Output the (x, y) coordinate of the center of the cell containing the given text.  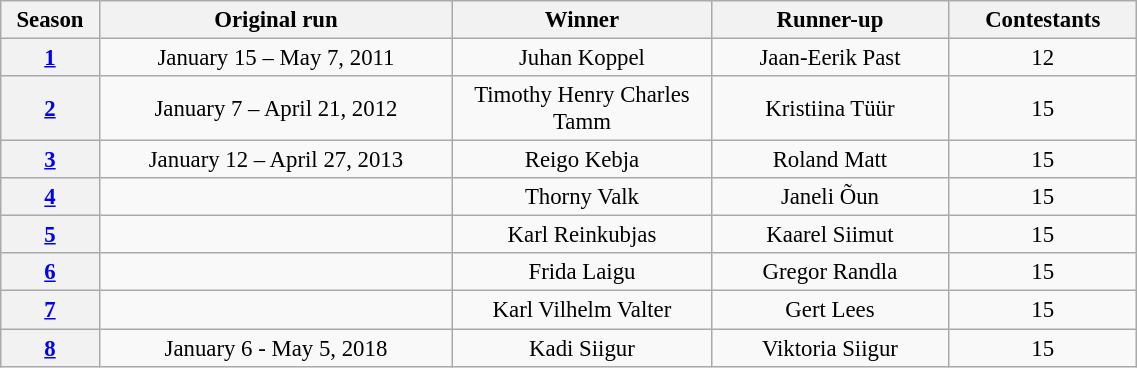
Viktoria Siigur (830, 348)
6 (50, 273)
Karl Reinkubjas (582, 235)
January 15 – May 7, 2011 (276, 58)
Janeli Õun (830, 197)
Gregor Randla (830, 273)
Thorny Valk (582, 197)
Season (50, 20)
Timothy Henry Charles Tamm (582, 108)
Karl Vilhelm Valter (582, 310)
Kadi Siigur (582, 348)
12 (1043, 58)
Gert Lees (830, 310)
January 7 – April 21, 2012 (276, 108)
5 (50, 235)
Contestants (1043, 20)
Jaan-Eerik Past (830, 58)
Roland Matt (830, 160)
1 (50, 58)
Frida Laigu (582, 273)
Kaarel Siimut (830, 235)
Juhan Koppel (582, 58)
8 (50, 348)
Original run (276, 20)
4 (50, 197)
Reigo Kebja (582, 160)
Winner (582, 20)
January 12 – April 27, 2013 (276, 160)
7 (50, 310)
2 (50, 108)
January 6 - May 5, 2018 (276, 348)
3 (50, 160)
Runner-up (830, 20)
Kristiina Tüür (830, 108)
